Pinpoint the cell where the given text exists, returning its (x, y) midpoint coordinate. 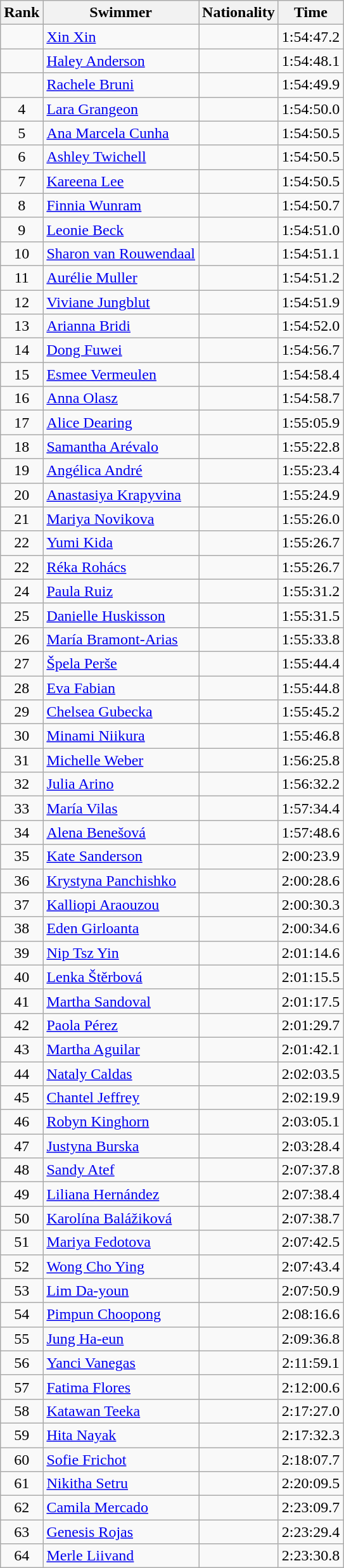
1:54:47.2 (310, 37)
1:54:52.0 (310, 326)
Dong Fuwei (121, 350)
Lara Grangeon (121, 109)
2:01:42.1 (310, 1049)
Pimpun Choopong (121, 1315)
59 (22, 1435)
Sandy Atef (121, 1170)
36 (22, 881)
55 (22, 1339)
Swimmer (121, 13)
2:20:09.5 (310, 1484)
Nikitha Setru (121, 1484)
Haley Anderson (121, 61)
47 (22, 1146)
29 (22, 712)
1:55:05.9 (310, 423)
María Bramont-Arias (121, 639)
2:11:59.1 (310, 1363)
2:00:23.9 (310, 857)
Justyna Burska (121, 1146)
Time (310, 13)
Kareena Lee (121, 181)
2:07:38.7 (310, 1218)
24 (22, 591)
35 (22, 857)
57 (22, 1387)
18 (22, 447)
6 (22, 157)
2:00:30.3 (310, 905)
1:55:33.8 (310, 639)
30 (22, 736)
Anastasiya Krapyvina (121, 495)
Kate Sanderson (121, 857)
2:00:28.6 (310, 881)
2:07:38.4 (310, 1194)
1:55:26.0 (310, 519)
Paola Pérez (121, 1025)
Hita Nayak (121, 1435)
42 (22, 1025)
58 (22, 1411)
Karolína Balážiková (121, 1218)
2:01:15.5 (310, 977)
Nip Tsz Yin (121, 953)
Yanci Vanegas (121, 1363)
Leonie Beck (121, 229)
32 (22, 784)
2:08:16.6 (310, 1315)
1:55:23.4 (310, 471)
5 (22, 133)
61 (22, 1484)
14 (22, 350)
Kalliopi Araouzou (121, 905)
Liliana Hernández (121, 1194)
2:02:19.9 (310, 1098)
4 (22, 109)
1:54:58.7 (310, 398)
Danielle Huskisson (121, 615)
2:02:03.5 (310, 1074)
Rachele Bruni (121, 85)
31 (22, 760)
Yumi Kida (121, 543)
Merle Liivand (121, 1556)
1:55:24.9 (310, 495)
Arianna Bridi (121, 326)
2:03:28.4 (310, 1146)
Paula Ruiz (121, 591)
2:07:37.8 (310, 1170)
2:09:36.8 (310, 1339)
20 (22, 495)
2:18:07.7 (310, 1459)
46 (22, 1122)
Finnia Wunram (121, 205)
Jung Ha-eun (121, 1339)
1:54:51.2 (310, 277)
Julia Arino (121, 784)
12 (22, 302)
26 (22, 639)
28 (22, 687)
1:55:44.8 (310, 687)
25 (22, 615)
16 (22, 398)
Chelsea Gubecka (121, 712)
1:56:25.8 (310, 760)
15 (22, 374)
Samantha Arévalo (121, 447)
María Vilas (121, 808)
1:54:51.1 (310, 253)
Katawan Teeka (121, 1411)
41 (22, 1001)
10 (22, 253)
1:55:44.4 (310, 663)
Martha Aguilar (121, 1049)
9 (22, 229)
11 (22, 277)
Eva Fabian (121, 687)
63 (22, 1532)
2:12:00.6 (310, 1387)
8 (22, 205)
Mariya Fedotova (121, 1242)
1:57:34.4 (310, 808)
Viviane Jungblut (121, 302)
56 (22, 1363)
2:17:32.3 (310, 1435)
52 (22, 1266)
54 (22, 1315)
2:00:34.6 (310, 929)
1:54:50.0 (310, 109)
1:54:51.9 (310, 302)
53 (22, 1291)
60 (22, 1459)
Anna Olasz (121, 398)
64 (22, 1556)
Sharon van Rouwendaal (121, 253)
1:54:51.0 (310, 229)
7 (22, 181)
Xin Xin (121, 37)
Martha Sandoval (121, 1001)
45 (22, 1098)
1:55:22.8 (310, 447)
Lim Da-youn (121, 1291)
2:23:30.8 (310, 1556)
Genesis Rojas (121, 1532)
1:55:46.8 (310, 736)
Krystyna Panchishko (121, 881)
2:07:43.4 (310, 1266)
Michelle Weber (121, 760)
21 (22, 519)
40 (22, 977)
Ashley Twichell (121, 157)
1:54:48.1 (310, 61)
Réka Rohács (121, 567)
Špela Perše (121, 663)
2:23:29.4 (310, 1532)
49 (22, 1194)
Alena Benešová (121, 832)
1:54:49.9 (310, 85)
Alice Dearing (121, 423)
2:01:14.6 (310, 953)
1:54:50.7 (310, 205)
44 (22, 1074)
19 (22, 471)
2:07:50.9 (310, 1291)
17 (22, 423)
Minami Niikura (121, 736)
2:23:09.7 (310, 1508)
1:56:32.2 (310, 784)
Camila Mercado (121, 1508)
62 (22, 1508)
2:01:17.5 (310, 1001)
Chantel Jeffrey (121, 1098)
48 (22, 1170)
Aurélie Muller (121, 277)
1:54:56.7 (310, 350)
1:54:58.4 (310, 374)
43 (22, 1049)
1:55:31.2 (310, 591)
Robyn Kinghorn (121, 1122)
50 (22, 1218)
1:57:48.6 (310, 832)
Ana Marcela Cunha (121, 133)
1:55:31.5 (310, 615)
Nataly Caldas (121, 1074)
Nationality (239, 13)
27 (22, 663)
2:03:05.1 (310, 1122)
Fatima Flores (121, 1387)
34 (22, 832)
Lenka Štěrbová (121, 977)
Rank (22, 13)
33 (22, 808)
2:01:29.7 (310, 1025)
38 (22, 929)
37 (22, 905)
Wong Cho Ying (121, 1266)
Esmee Vermeulen (121, 374)
Sofie Frichot (121, 1459)
13 (22, 326)
39 (22, 953)
1:55:45.2 (310, 712)
2:07:42.5 (310, 1242)
2:17:27.0 (310, 1411)
51 (22, 1242)
Mariya Novikova (121, 519)
Angélica André (121, 471)
Eden Girloanta (121, 929)
